Scan for the cell matching the given text and deliver its [X, Y] coordinate at center. 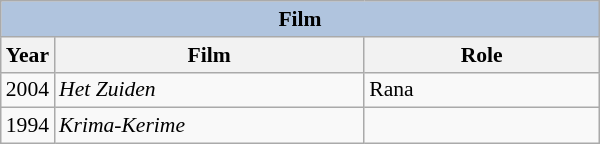
Rana [482, 90]
Het Zuiden [209, 90]
1994 [28, 126]
Year [28, 55]
Role [482, 55]
2004 [28, 90]
Krima-Kerime [209, 126]
